Determine the [x, y] coordinate at the center of the cell enclosing the given text.  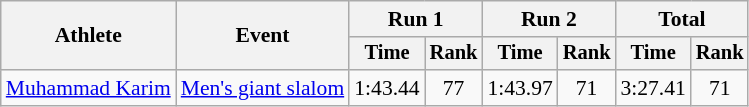
Run 1 [416, 19]
1:43.97 [520, 88]
Men's giant slalom [263, 88]
3:27.41 [652, 88]
77 [454, 88]
Event [263, 36]
1:43.44 [386, 88]
Muhammad Karim [88, 88]
Run 2 [548, 19]
Total [682, 19]
Athlete [88, 36]
